Return the [X, Y] coordinate for the center point of the cell that contains the specified text.  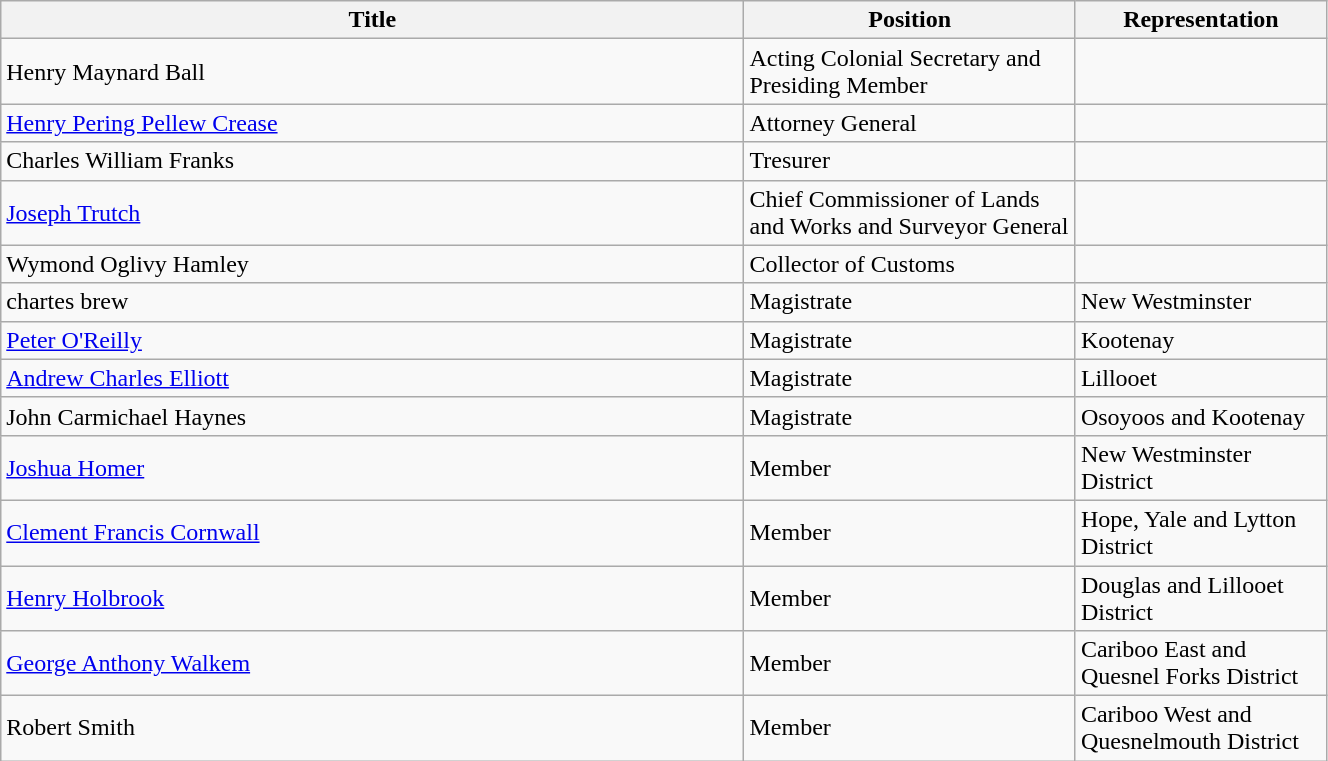
Lillooet [1200, 378]
Representation [1200, 20]
Robert Smith [372, 728]
New Westminster [1200, 302]
Chief Commissioner of Lands and Works and Surveyor General [910, 212]
Osoyoos and Kootenay [1200, 416]
Cariboo East and Quesnel Forks District [1200, 664]
Peter O'Reilly [372, 340]
Henry Pering Pellew Crease [372, 123]
New Westminster District [1200, 468]
Collector of Customs [910, 264]
Henry Holbrook [372, 598]
Clement Francis Cornwall [372, 532]
Joseph Trutch [372, 212]
Wymond Oglivy Hamley [372, 264]
chartes brew [372, 302]
Charles William Franks [372, 161]
John Carmichael Haynes [372, 416]
Attorney General [910, 123]
Cariboo West and Quesnelmouth District [1200, 728]
Kootenay [1200, 340]
Douglas and Lillooet District [1200, 598]
George Anthony Walkem [372, 664]
Henry Maynard Ball [372, 72]
Title [372, 20]
Position [910, 20]
Joshua Homer [372, 468]
Tresurer [910, 161]
Hope, Yale and Lytton District [1200, 532]
Acting Colonial Secretary and Presiding Member [910, 72]
Andrew Charles Elliott [372, 378]
